Return the (x, y) coordinate for the center point of the cell that contains the specified text.  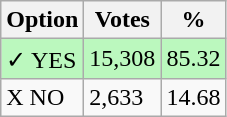
85.32 (194, 59)
X NO (42, 97)
15,308 (122, 59)
Option (42, 20)
Votes (122, 20)
✓ YES (42, 59)
% (194, 20)
2,633 (122, 97)
14.68 (194, 97)
